Return [X, Y] of the center of cell containing provided text 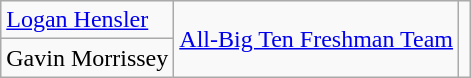
All-Big Ten Freshman Team [316, 39]
Logan Hensler [88, 20]
Gavin Morrissey [88, 58]
